Provide the (x, y) coordinate of the cell's center where the given text is located.  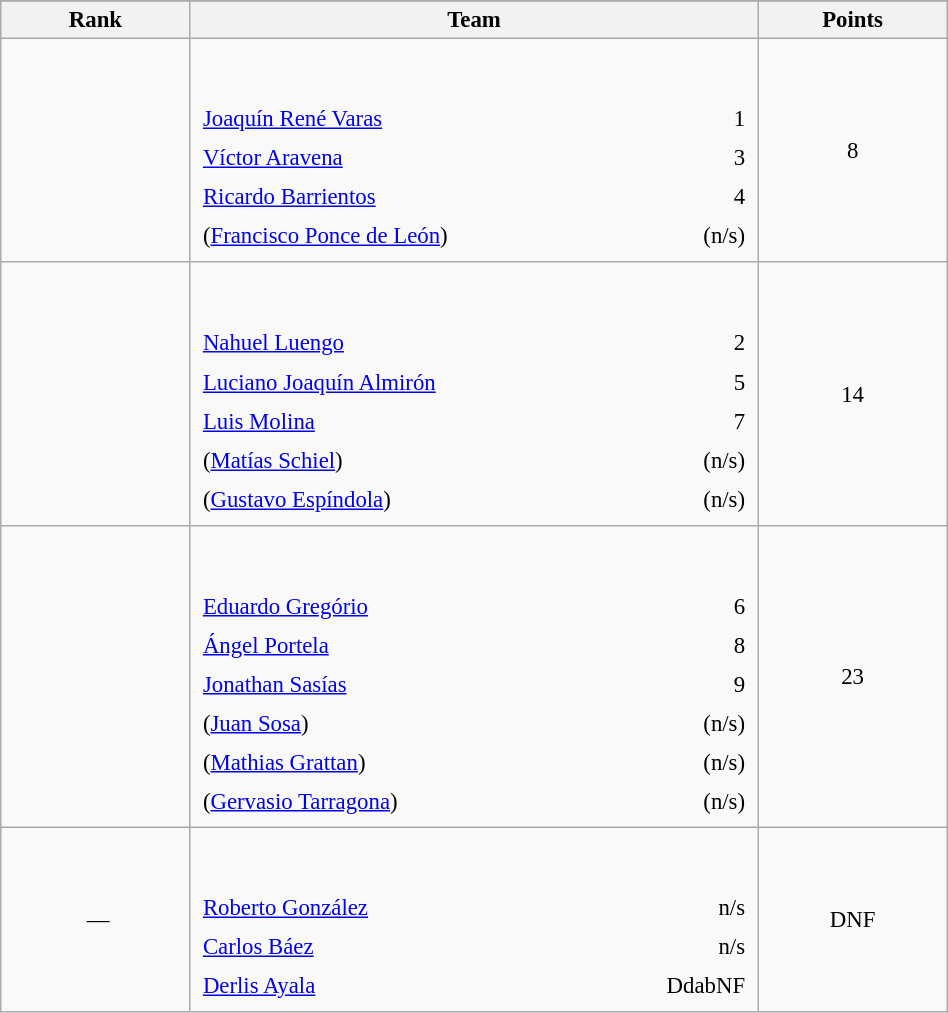
— (96, 920)
Joaquín René Varas 1 Víctor Aravena 3 Ricardo Barrientos 4 (Francisco Ponce de León) (n/s) (474, 151)
Roberto González (380, 908)
Víctor Aravena (426, 158)
14 (852, 394)
Eduardo Gregório (418, 606)
Rank (96, 20)
Eduardo Gregório 6 Ángel Portela 8 Jonathan Sasías 9 (Juan Sosa) (n/s) (Mathias Grattan) (n/s) (Gervasio Tarragona) (n/s) (474, 677)
(Gervasio Tarragona) (418, 801)
Nahuel Luengo (424, 343)
Team (474, 20)
2 (702, 343)
6 (695, 606)
Nahuel Luengo 2 Luciano Joaquín Almirón 5 Luis Molina 7 (Matías Schiel) (n/s) (Gustavo Espíndola) (n/s) (474, 394)
DdabNF (658, 986)
9 (695, 684)
(Matías Schiel) (424, 460)
Joaquín René Varas (426, 119)
5 (702, 382)
Luciano Joaquín Almirón (424, 382)
23 (852, 677)
(Francisco Ponce de León) (426, 236)
7 (702, 421)
(Mathias Grattan) (418, 762)
(Gustavo Espíndola) (424, 499)
3 (704, 158)
Ricardo Barrientos (426, 197)
(Juan Sosa) (418, 723)
DNF (852, 920)
Ángel Portela (418, 645)
Points (852, 20)
Jonathan Sasías (418, 684)
4 (704, 197)
1 (704, 119)
Derlis Ayala (380, 986)
Roberto González n/s Carlos Báez n/s Derlis Ayala DdabNF (474, 920)
Carlos Báez (380, 947)
Luis Molina (424, 421)
